Find where the given text appears and provide that cell's center as [x, y] coordinate. 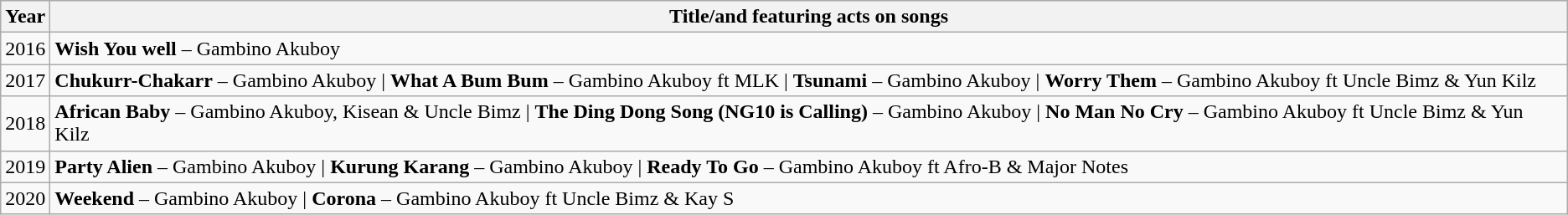
Title/and featuring acts on songs [809, 17]
Weekend – Gambino Akuboy | Corona – Gambino Akuboy ft Uncle Bimz & Kay S [809, 198]
2017 [25, 80]
2018 [25, 124]
2019 [25, 166]
2016 [25, 49]
2020 [25, 198]
Party Alien – Gambino Akuboy | Kurung Karang – Gambino Akuboy | Ready To Go – Gambino Akuboy ft Afro-B & Major Notes [809, 166]
Wish You well – Gambino Akuboy [809, 49]
Year [25, 17]
